Return the [X, Y] coordinate for the center point of the cell that contains the specified text.  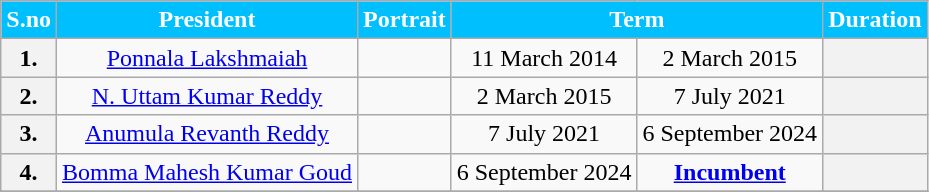
Portrait [405, 20]
Bomma Mahesh Kumar Goud [208, 172]
S.no [29, 20]
Term [636, 20]
11 March 2014 [544, 58]
Ponnala Lakshmaiah [208, 58]
N. Uttam Kumar Reddy [208, 96]
Duration [875, 20]
1. [29, 58]
Incumbent [730, 172]
3. [29, 134]
Anumula Revanth Reddy [208, 134]
2. [29, 96]
President [208, 20]
4. [29, 172]
